Pinpoint the cell where the given text exists, returning its [X, Y] midpoint coordinate. 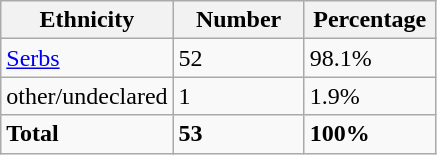
Total [87, 134]
98.1% [370, 58]
Ethnicity [87, 20]
1 [238, 96]
Number [238, 20]
1.9% [370, 96]
Percentage [370, 20]
53 [238, 134]
Serbs [87, 58]
100% [370, 134]
52 [238, 58]
other/undeclared [87, 96]
